Output the (X, Y) coordinate of the center of the cell containing the given text.  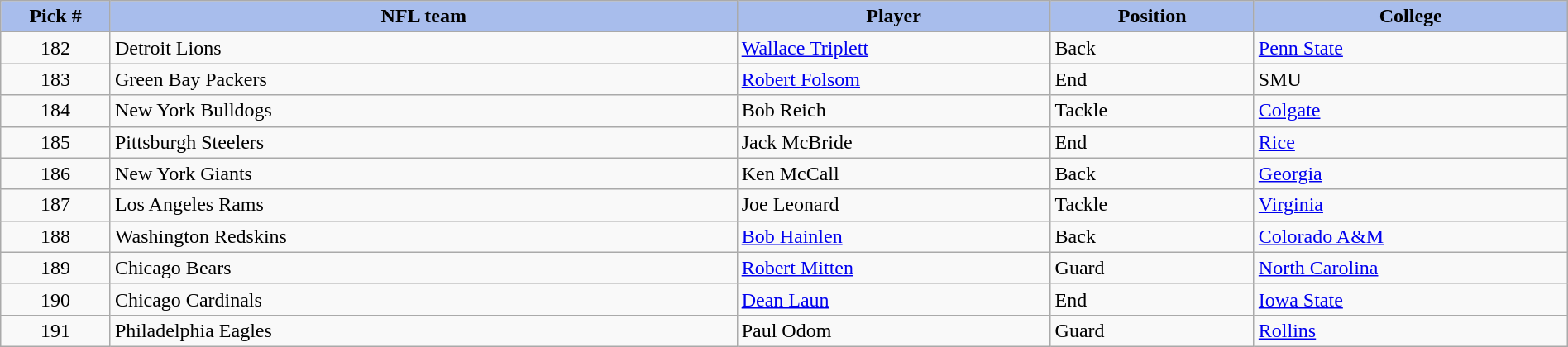
Pick # (56, 17)
Virginia (1411, 205)
Chicago Cardinals (423, 299)
183 (56, 79)
Rice (1411, 142)
North Carolina (1411, 268)
Penn State (1411, 48)
Rollins (1411, 330)
Los Angeles Rams (423, 205)
Chicago Bears (423, 268)
Player (893, 17)
Wallace Triplett (893, 48)
188 (56, 236)
186 (56, 173)
Philadelphia Eagles (423, 330)
Green Bay Packers (423, 79)
Georgia (1411, 173)
Position (1152, 17)
New York Bulldogs (423, 111)
185 (56, 142)
SMU (1411, 79)
187 (56, 205)
Dean Laun (893, 299)
190 (56, 299)
189 (56, 268)
Ken McCall (893, 173)
Robert Mitten (893, 268)
184 (56, 111)
Colgate (1411, 111)
NFL team (423, 17)
Joe Leonard (893, 205)
Robert Folsom (893, 79)
191 (56, 330)
Paul Odom (893, 330)
New York Giants (423, 173)
182 (56, 48)
Bob Reich (893, 111)
Iowa State (1411, 299)
Jack McBride (893, 142)
Colorado A&M (1411, 236)
Washington Redskins (423, 236)
Bob Hainlen (893, 236)
Pittsburgh Steelers (423, 142)
College (1411, 17)
Detroit Lions (423, 48)
